Output the [x, y] coordinate of the center of the cell containing the given text.  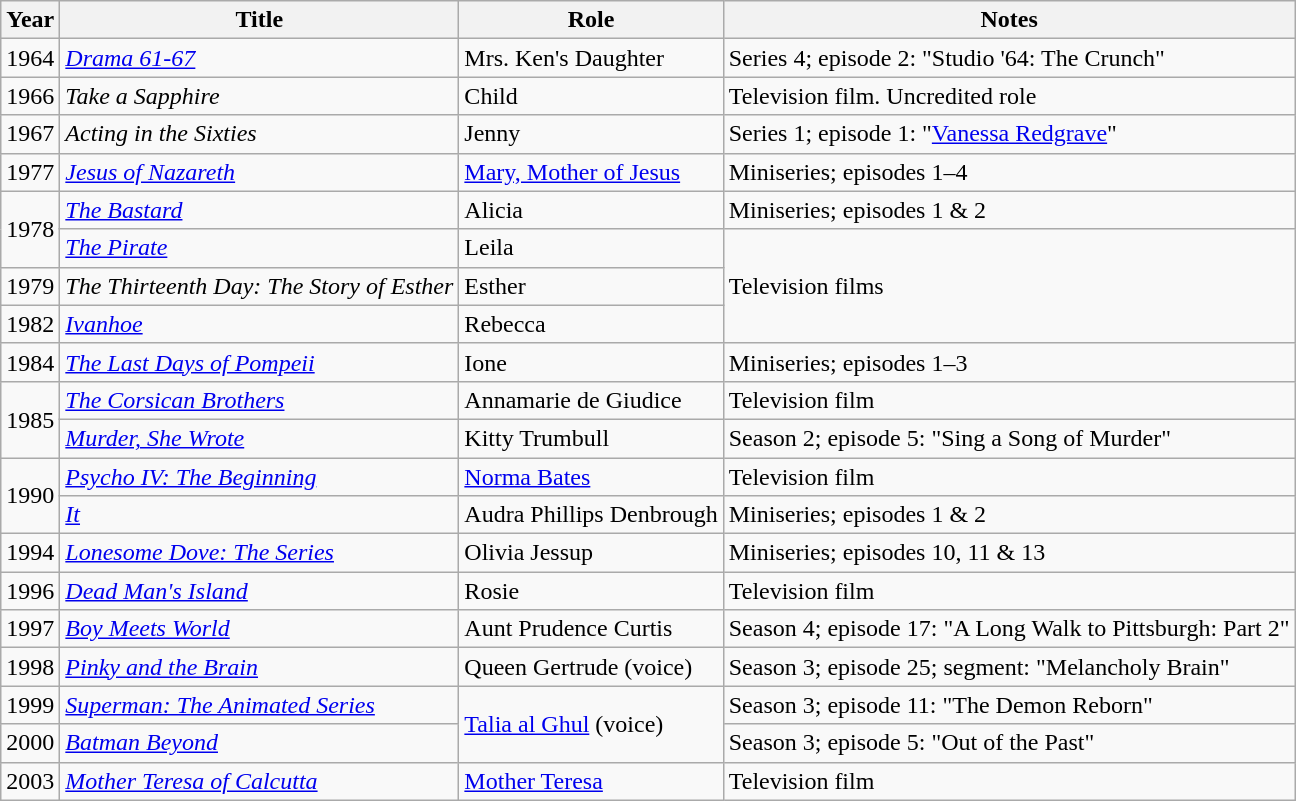
1985 [30, 419]
Mrs. Ken's Daughter [591, 58]
Notes [1009, 20]
Season 3; episode 5: "Out of the Past" [1009, 743]
Drama 61-67 [260, 58]
Role [591, 20]
1964 [30, 58]
The Pirate [260, 248]
Acting in the Sixties [260, 134]
Boy Meets World [260, 629]
1977 [30, 172]
1994 [30, 553]
Superman: The Animated Series [260, 705]
2000 [30, 743]
Mother Teresa [591, 781]
Aunt Prudence Curtis [591, 629]
Rebecca [591, 324]
Batman Beyond [260, 743]
Miniseries; episodes 10, 11 & 13 [1009, 553]
Television film. Uncredited role [1009, 96]
1984 [30, 362]
Season 3; episode 11: "The Demon Reborn" [1009, 705]
Ivanhoe [260, 324]
Title [260, 20]
2003 [30, 781]
Pinky and the Brain [260, 667]
Child [591, 96]
Ione [591, 362]
Miniseries; episodes 1–4 [1009, 172]
Annamarie de Giudice [591, 400]
Miniseries; episodes 1–3 [1009, 362]
Olivia Jessup [591, 553]
Alicia [591, 210]
Kitty Trumbull [591, 438]
Talia al Ghul (voice) [591, 724]
Television films [1009, 286]
Year [30, 20]
1990 [30, 496]
Psycho IV: The Beginning [260, 477]
The Last Days of Pompeii [260, 362]
Season 3; episode 25; segment: "Melancholy Brain" [1009, 667]
1997 [30, 629]
Series 1; episode 1: "Vanessa Redgrave" [1009, 134]
Season 4; episode 17: "A Long Walk to Pittsburgh: Part 2" [1009, 629]
1996 [30, 591]
Mary, Mother of Jesus [591, 172]
The Thirteenth Day: The Story of Esther [260, 286]
Audra Phillips Denbrough [591, 515]
Lonesome Dove: The Series [260, 553]
It [260, 515]
1998 [30, 667]
Jenny [591, 134]
Mother Teresa of Calcutta [260, 781]
1978 [30, 229]
The Corsican Brothers [260, 400]
1967 [30, 134]
Queen Gertrude (voice) [591, 667]
Rosie [591, 591]
1966 [30, 96]
1982 [30, 324]
Esther [591, 286]
1979 [30, 286]
Series 4; episode 2: "Studio '64: The Crunch" [1009, 58]
Take a Sapphire [260, 96]
1999 [30, 705]
Jesus of Nazareth [260, 172]
The Bastard [260, 210]
Leila [591, 248]
Dead Man's Island [260, 591]
Norma Bates [591, 477]
Murder, She Wrote [260, 438]
Season 2; episode 5: "Sing a Song of Murder" [1009, 438]
